Extract the (X, Y) coordinate from the center of the cell holding the provided text.  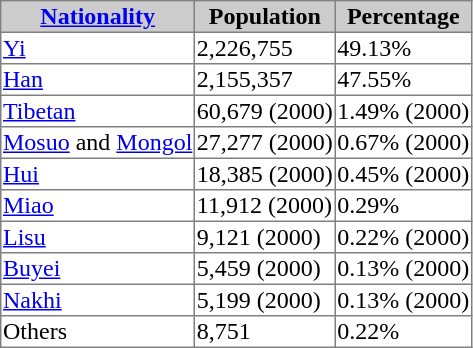
Yi (98, 48)
2,155,357 (265, 80)
0.22% (2000) (403, 237)
18,385 (2000) (265, 174)
Lisu (98, 237)
1.49% (2000) (403, 111)
5,459 (2000) (265, 269)
2,226,755 (265, 48)
Percentage (403, 17)
49.13% (403, 48)
60,679 (2000) (265, 111)
5,199 (2000) (265, 300)
11,912 (2000) (265, 206)
0.29% (403, 206)
Population (265, 17)
Mosuo and Mongol (98, 143)
Tibetan (98, 111)
Buyei (98, 269)
Hui (98, 174)
0.67% (2000) (403, 143)
Han (98, 80)
Others (98, 332)
27,277 (2000) (265, 143)
Nationality (98, 17)
Miao (98, 206)
Nakhi (98, 300)
0.22% (403, 332)
0.45% (2000) (403, 174)
47.55% (403, 80)
9,121 (2000) (265, 237)
8,751 (265, 332)
